Determine the (X, Y) coordinate at the center of the cell enclosing the given text.  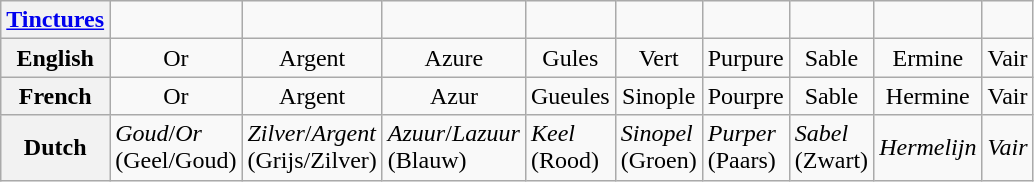
Purpure (746, 58)
English (56, 58)
French (56, 96)
Vert (658, 58)
Zilver/Argent(Grijs/Zilver) (312, 148)
Dutch (56, 148)
Gueules (570, 96)
Keel(Rood) (570, 148)
Pourpre (746, 96)
Hermelijn (928, 148)
Azure (454, 58)
Azuur/Lazuur(Blauw) (454, 148)
Azur (454, 96)
Ermine (928, 58)
Hermine (928, 96)
Gules (570, 58)
Sinopel(Groen) (658, 148)
Tinctures (56, 20)
Sabel(Zwart) (831, 148)
Purper(Paars) (746, 148)
Goud/Or(Geel/Goud) (176, 148)
Sinople (658, 96)
